Return the [x, y] coordinate for the center point of the cell that contains the specified text.  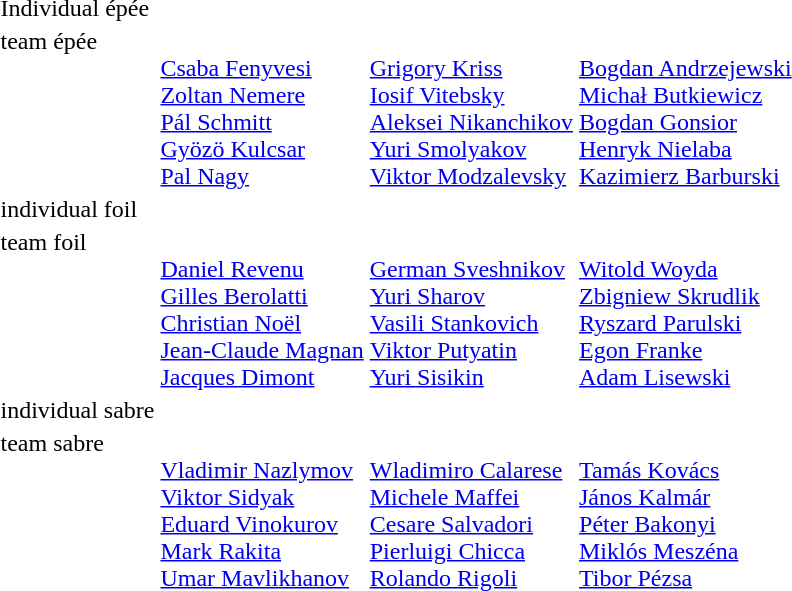
Csaba FenyvesiZoltan NemerePál SchmittGyözö KulcsarPal Nagy [262, 108]
Daniel RevenuGilles BerolattiChristian NoëlJean-Claude MagnanJacques Dimont [262, 310]
German SveshnikovYuri SharovVasili StankovichViktor PutyatinYuri Sisikin [471, 310]
Grigory KrissIosif VitebskyAleksei NikanchikovYuri SmolyakovViktor Modzalevsky [471, 108]
